Find where the given text appears and provide that cell's center as [x, y] coordinate. 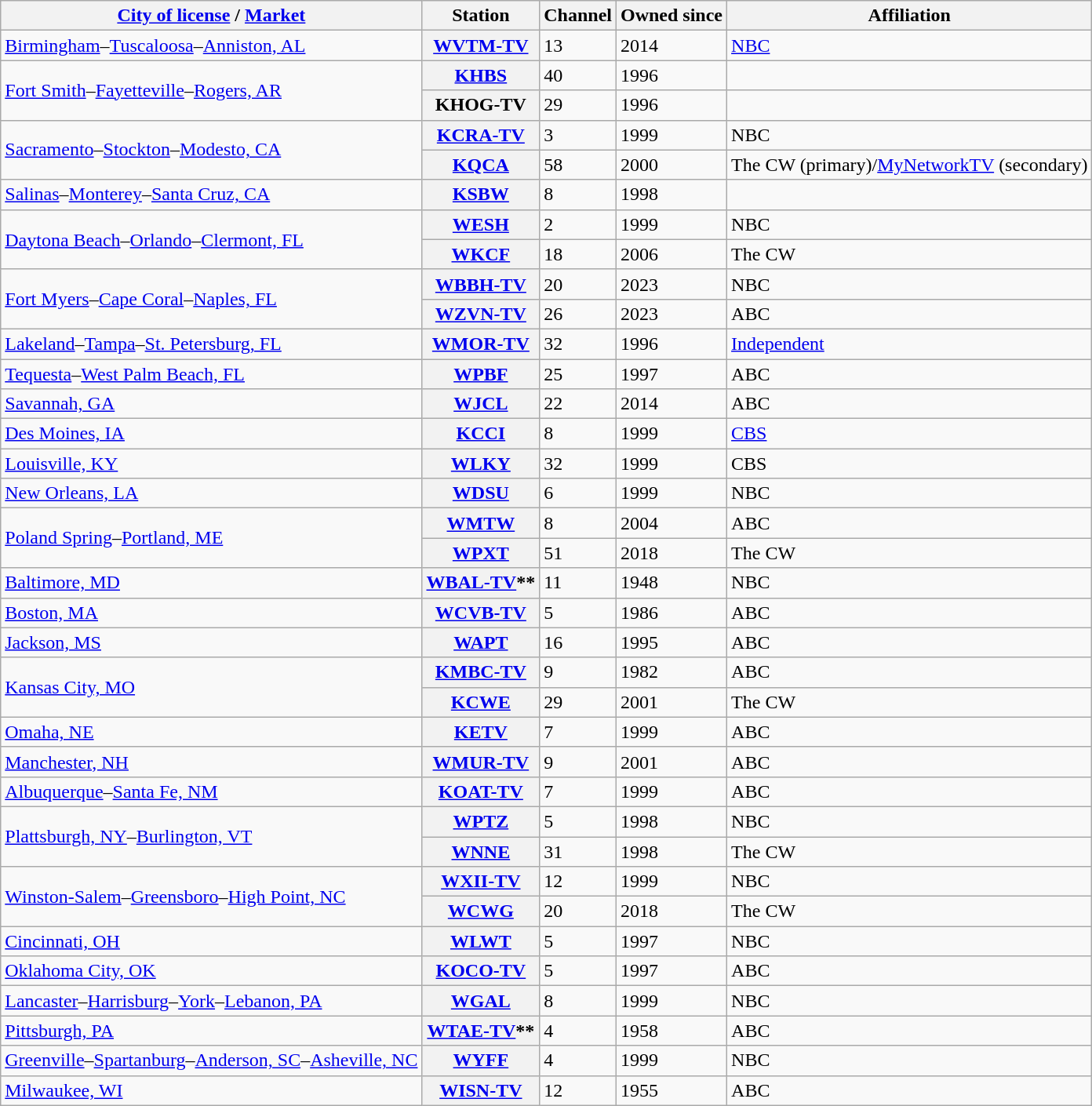
KOCO-TV [481, 971]
Salinas–Monterey–Santa Cruz, CA [212, 195]
2000 [672, 165]
KSBW [481, 195]
22 [578, 404]
Greenville–Spartanburg–Anderson, SC–Asheville, NC [212, 1061]
WVTM-TV [481, 45]
1982 [672, 672]
Savannah, GA [212, 404]
1995 [672, 642]
WPBF [481, 374]
Lancaster–Harrisburg–York–Lebanon, PA [212, 1001]
WTAE-TV** [481, 1031]
WZVN-TV [481, 314]
Omaha, NE [212, 732]
WDSU [481, 493]
Affiliation [910, 16]
11 [578, 583]
Birmingham–Tuscaloosa–Anniston, AL [212, 45]
Oklahoma City, OK [212, 971]
WJCL [481, 404]
Station [481, 16]
58 [578, 165]
Independent [910, 344]
WKCF [481, 254]
WLWT [481, 941]
WISN-TV [481, 1090]
Channel [578, 16]
Manchester, NH [212, 762]
WNNE [481, 851]
KCRA-TV [481, 135]
KOAT-TV [481, 791]
2004 [672, 523]
2006 [672, 254]
25 [578, 374]
Fort Myers–Cape Coral–Naples, FL [212, 299]
New Orleans, LA [212, 493]
Fort Smith–Fayetteville–Rogers, AR [212, 90]
KHBS [481, 75]
Kansas City, MO [212, 687]
WBAL-TV** [481, 583]
KETV [481, 732]
1958 [672, 1031]
2 [578, 224]
Tequesta–West Palm Beach, FL [212, 374]
6 [578, 493]
51 [578, 553]
WESH [481, 224]
13 [578, 45]
WGAL [481, 1001]
WXII-TV [481, 882]
KCWE [481, 702]
3 [578, 135]
Sacramento–Stockton–Modesto, CA [212, 150]
KMBC-TV [481, 672]
WCVB-TV [481, 613]
WMOR-TV [481, 344]
Cincinnati, OH [212, 941]
26 [578, 314]
1948 [672, 583]
WPTZ [481, 821]
WYFF [481, 1061]
Milwaukee, WI [212, 1090]
WLKY [481, 464]
KHOG-TV [481, 105]
18 [578, 254]
WMUR-TV [481, 762]
Des Moines, IA [212, 434]
WCWG [481, 911]
Lakeland–Tampa–St. Petersburg, FL [212, 344]
Jackson, MS [212, 642]
Owned since [672, 16]
31 [578, 851]
Boston, MA [212, 613]
16 [578, 642]
Winston-Salem–Greensboro–High Point, NC [212, 897]
Plattsburgh, NY–Burlington, VT [212, 836]
The CW (primary)/MyNetworkTV (secondary) [910, 165]
WPXT [481, 553]
Louisville, KY [212, 464]
40 [578, 75]
Daytona Beach–Orlando–Clermont, FL [212, 239]
KCCI [481, 434]
Poland Spring–Portland, ME [212, 538]
WMTW [481, 523]
WAPT [481, 642]
1955 [672, 1090]
KQCA [481, 165]
Baltimore, MD [212, 583]
City of license / Market [212, 16]
WBBH-TV [481, 284]
Albuquerque–Santa Fe, NM [212, 791]
Pittsburgh, PA [212, 1031]
1986 [672, 613]
